Detect which cell encompasses the target text, then output its (X, Y) center coordinate. 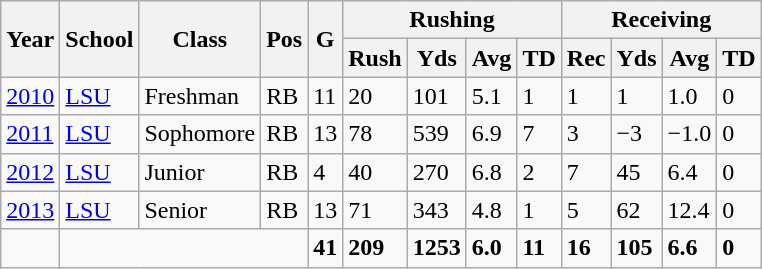
539 (436, 134)
2011 (30, 134)
16 (586, 248)
62 (636, 210)
343 (436, 210)
6.0 (492, 248)
2013 (30, 210)
1.0 (690, 96)
5.1 (492, 96)
Senior (200, 210)
Class (200, 39)
6.6 (690, 248)
41 (326, 248)
Year (30, 39)
40 (375, 172)
2 (539, 172)
101 (436, 96)
270 (436, 172)
6.8 (492, 172)
Pos (284, 39)
Rush (375, 58)
School (100, 39)
20 (375, 96)
6.9 (492, 134)
3 (586, 134)
Receiving (661, 20)
71 (375, 210)
−3 (636, 134)
2012 (30, 172)
4 (326, 172)
Junior (200, 172)
1253 (436, 248)
4.8 (492, 210)
12.4 (690, 210)
2010 (30, 96)
Rec (586, 58)
105 (636, 248)
Freshman (200, 96)
6.4 (690, 172)
78 (375, 134)
G (326, 39)
5 (586, 210)
Rushing (452, 20)
−1.0 (690, 134)
209 (375, 248)
45 (636, 172)
Sophomore (200, 134)
